Capture the cell that displays the provided text and extract its (X, Y) central coordinate. 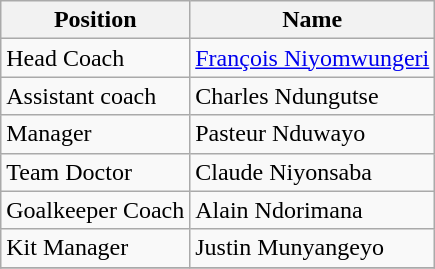
Name (312, 20)
Claude Niyonsaba (312, 172)
Pasteur Nduwayo (312, 134)
Justin Munyangeyo (312, 248)
Alain Ndorimana (312, 210)
Assistant coach (96, 96)
Charles Ndungutse (312, 96)
François Niyomwungeri (312, 58)
Head Coach (96, 58)
Manager (96, 134)
Position (96, 20)
Goalkeeper Coach (96, 210)
Team Doctor (96, 172)
Kit Manager (96, 248)
